Provide the (X, Y) coordinate of the cell's center where the given text is located.  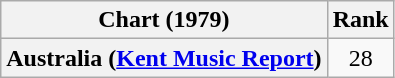
28 (360, 58)
Australia (Kent Music Report) (164, 58)
Chart (1979) (164, 20)
Rank (360, 20)
